Find where the given text appears and provide that cell's center as (x, y) coordinate. 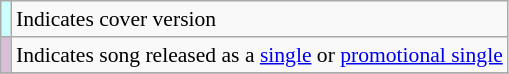
Indicates cover version (260, 19)
Indicates song released as a single or promotional single (260, 55)
